For the text-containing cell, return its midpoint in (X, Y) coordinate format. 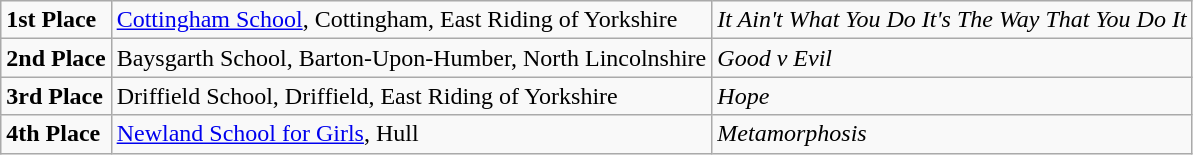
Metamorphosis (952, 134)
Hope (952, 96)
Good v Evil (952, 58)
1st Place (56, 20)
Cottingham School, Cottingham, East Riding of Yorkshire (412, 20)
Driffield School, Driffield, East Riding of Yorkshire (412, 96)
4th Place (56, 134)
3rd Place (56, 96)
It Ain't What You Do It's The Way That You Do It (952, 20)
Newland School for Girls, Hull (412, 134)
Baysgarth School, Barton-Upon-Humber, North Lincolnshire (412, 58)
2nd Place (56, 58)
